From the cell containing the given text, extract its center point as [X, Y] coordinate. 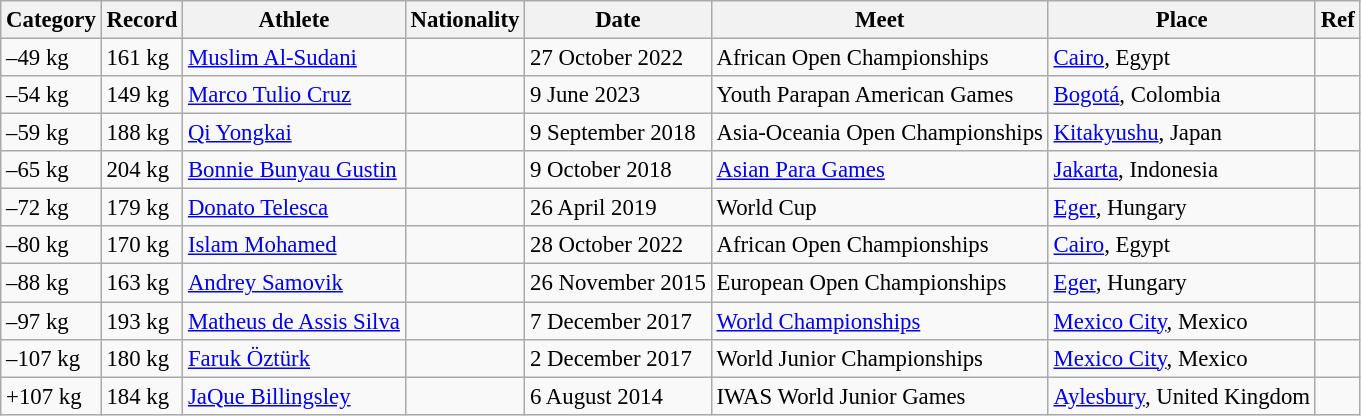
–72 kg [51, 208]
Matheus de Assis Silva [294, 321]
Donato Telesca [294, 208]
Bogotá, Colombia [1182, 95]
188 kg [142, 133]
Asian Para Games [880, 170]
179 kg [142, 208]
Place [1182, 20]
161 kg [142, 58]
World Championships [880, 321]
–65 kg [51, 170]
Aylesbury, United Kingdom [1182, 396]
9 September 2018 [618, 133]
Marco Tulio Cruz [294, 95]
27 October 2022 [618, 58]
Bonnie Bunyau Gustin [294, 170]
Ref [1338, 20]
6 August 2014 [618, 396]
Islam Mohamed [294, 245]
163 kg [142, 283]
9 June 2023 [618, 95]
Category [51, 20]
Youth Parapan American Games [880, 95]
Nationality [464, 20]
9 October 2018 [618, 170]
7 December 2017 [618, 321]
28 October 2022 [618, 245]
European Open Championships [880, 283]
204 kg [142, 170]
IWAS World Junior Games [880, 396]
2 December 2017 [618, 358]
World Cup [880, 208]
26 April 2019 [618, 208]
–88 kg [51, 283]
Record [142, 20]
184 kg [142, 396]
JaQue Billingsley [294, 396]
149 kg [142, 95]
Muslim Al-Sudani [294, 58]
–97 kg [51, 321]
Andrey Samovik [294, 283]
Qi Yongkai [294, 133]
26 November 2015 [618, 283]
Date [618, 20]
Meet [880, 20]
Faruk Öztürk [294, 358]
–49 kg [51, 58]
+107 kg [51, 396]
–59 kg [51, 133]
Athlete [294, 20]
–107 kg [51, 358]
193 kg [142, 321]
Jakarta, Indonesia [1182, 170]
–80 kg [51, 245]
180 kg [142, 358]
–54 kg [51, 95]
170 kg [142, 245]
Asia-Oceania Open Championships [880, 133]
World Junior Championships [880, 358]
Kitakyushu, Japan [1182, 133]
